Extract the [X, Y] coordinate from the center of the cell holding the provided text.  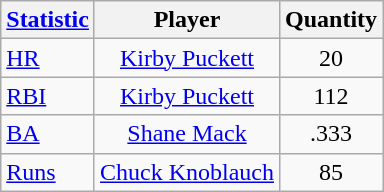
HR [48, 58]
Runs [48, 172]
20 [332, 58]
112 [332, 96]
Chuck Knoblauch [186, 172]
RBI [48, 96]
Quantity [332, 20]
BA [48, 134]
85 [332, 172]
.333 [332, 134]
Player [186, 20]
Statistic [48, 20]
Shane Mack [186, 134]
